Identify which cell holds the provided text, then report its (X, Y) central coordinate. 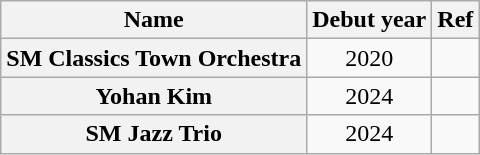
SM Classics Town Orchestra (154, 58)
2020 (370, 58)
Debut year (370, 20)
SM Jazz Trio (154, 134)
Yohan Kim (154, 96)
Name (154, 20)
Ref (456, 20)
